Find where the given text appears and provide that cell's center as [X, Y] coordinate. 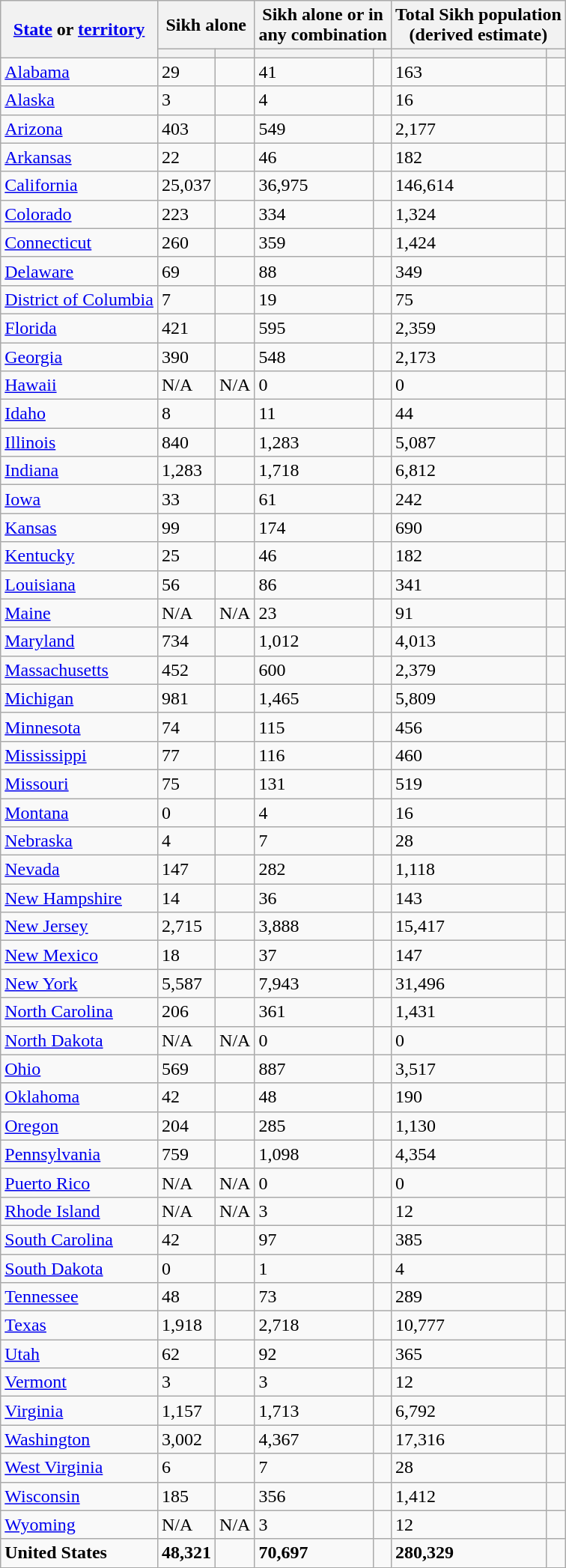
289 [469, 1297]
3,888 [314, 927]
548 [314, 357]
282 [314, 870]
88 [314, 271]
174 [314, 528]
143 [469, 898]
5,809 [469, 698]
New Jersey [79, 927]
887 [314, 1069]
17,316 [469, 1439]
285 [314, 1126]
2,359 [469, 328]
29 [186, 72]
Puerto Rico [79, 1183]
1,718 [314, 471]
Washington [79, 1439]
New Mexico [79, 955]
1,918 [186, 1326]
349 [469, 271]
341 [469, 585]
Total Sikh population(derived estimate) [478, 25]
23 [314, 613]
77 [186, 755]
Maine [79, 613]
State or territory [79, 29]
Wisconsin [79, 1496]
36,975 [314, 186]
District of Columbia [79, 299]
Indiana [79, 471]
Maryland [79, 641]
Pennsylvania [79, 1154]
18 [186, 955]
Kansas [79, 528]
South Dakota [79, 1269]
146,614 [469, 186]
15,417 [469, 927]
Michigan [79, 698]
549 [314, 129]
South Carolina [79, 1239]
Oklahoma [79, 1097]
1,118 [469, 870]
Montana [79, 812]
334 [314, 214]
Massachusetts [79, 670]
Tennessee [79, 1297]
25 [186, 556]
22 [186, 157]
Idaho [79, 414]
36 [314, 898]
92 [314, 1354]
5,587 [186, 983]
North Dakota [79, 1040]
Missouri [79, 784]
10,777 [469, 1326]
New Hampshire [79, 898]
Kentucky [79, 556]
Connecticut [79, 242]
West Virginia [79, 1468]
981 [186, 698]
19 [314, 299]
163 [469, 72]
421 [186, 328]
2,177 [469, 129]
361 [314, 1012]
Ohio [79, 1069]
116 [314, 755]
Nebraska [79, 841]
1,424 [469, 242]
223 [186, 214]
356 [314, 1496]
206 [186, 1012]
6,812 [469, 471]
Arizona [79, 129]
Delaware [79, 271]
115 [314, 727]
Wyoming [79, 1525]
190 [469, 1097]
6,792 [469, 1411]
11 [314, 414]
1,012 [314, 641]
97 [314, 1239]
Vermont [79, 1382]
North Carolina [79, 1012]
Hawaii [79, 385]
74 [186, 727]
452 [186, 670]
4,013 [469, 641]
Oregon [79, 1126]
595 [314, 328]
Rhode Island [79, 1211]
Virginia [79, 1411]
14 [186, 898]
403 [186, 129]
44 [469, 414]
99 [186, 528]
204 [186, 1126]
460 [469, 755]
7,943 [314, 983]
359 [314, 242]
519 [469, 784]
1,431 [469, 1012]
56 [186, 585]
New York [79, 983]
8 [186, 414]
41 [314, 72]
1,713 [314, 1411]
1,098 [314, 1154]
280,329 [469, 1553]
2,379 [469, 670]
759 [186, 1154]
33 [186, 499]
Sikh alone [205, 25]
390 [186, 357]
1,324 [469, 214]
Georgia [79, 357]
690 [469, 528]
1,157 [186, 1411]
Alabama [79, 72]
5,087 [469, 442]
48,321 [186, 1553]
United States [79, 1553]
456 [469, 727]
3,517 [469, 1069]
25,037 [186, 186]
365 [469, 1354]
2,715 [186, 927]
840 [186, 442]
385 [469, 1239]
242 [469, 499]
4,367 [314, 1439]
185 [186, 1496]
70,697 [314, 1553]
Sikh alone or inany combination [323, 25]
131 [314, 784]
86 [314, 585]
1,465 [314, 698]
2,718 [314, 1326]
Arkansas [79, 157]
Alaska [79, 100]
734 [186, 641]
260 [186, 242]
569 [186, 1069]
Florida [79, 328]
Colorado [79, 214]
600 [314, 670]
62 [186, 1354]
61 [314, 499]
1,412 [469, 1496]
3,002 [186, 1439]
Utah [79, 1354]
Minnesota [79, 727]
31,496 [469, 983]
Louisiana [79, 585]
2,173 [469, 357]
37 [314, 955]
1,130 [469, 1126]
California [79, 186]
91 [469, 613]
Mississippi [79, 755]
6 [186, 1468]
Iowa [79, 499]
Nevada [79, 870]
Illinois [79, 442]
1 [314, 1269]
73 [314, 1297]
Texas [79, 1326]
4,354 [469, 1154]
69 [186, 271]
